Output the (x, y) coordinate of the center of the cell containing the given text.  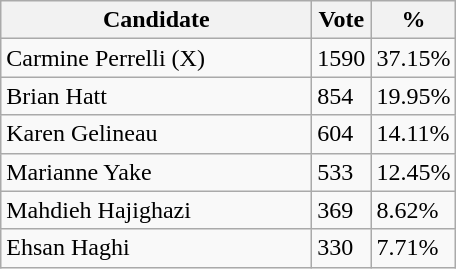
1590 (342, 58)
Ehsan Haghi (156, 248)
12.45% (414, 172)
Vote (342, 20)
Karen Gelineau (156, 134)
604 (342, 134)
854 (342, 96)
Brian Hatt (156, 96)
14.11% (414, 134)
533 (342, 172)
37.15% (414, 58)
Marianne Yake (156, 172)
Mahdieh Hajighazi (156, 210)
Carmine Perrelli (X) (156, 58)
19.95% (414, 96)
369 (342, 210)
7.71% (414, 248)
8.62% (414, 210)
% (414, 20)
Candidate (156, 20)
330 (342, 248)
